Determine the (x, y) coordinate at the center of the cell enclosing the given text.  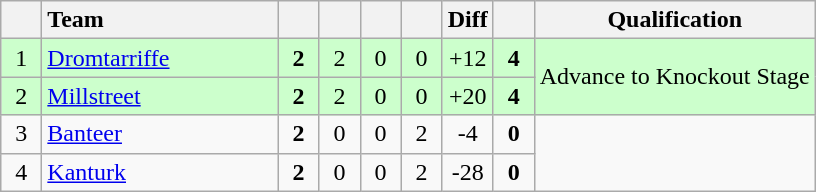
-28 (468, 172)
Qualification (674, 20)
Millstreet (160, 96)
3 (22, 134)
Dromtarriffe (160, 58)
Banteer (160, 134)
Advance to Knockout Stage (674, 77)
1 (22, 58)
+20 (468, 96)
+12 (468, 58)
-4 (468, 134)
Diff (468, 20)
Team (160, 20)
Kanturk (160, 172)
